Provide the (x, y) coordinate of the cell's center where the given text is located.  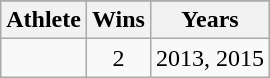
2013, 2015 (210, 58)
Athlete (44, 20)
Years (210, 20)
2 (118, 58)
Wins (118, 20)
